Extract the (x, y) coordinate from the center of the cell holding the provided text.  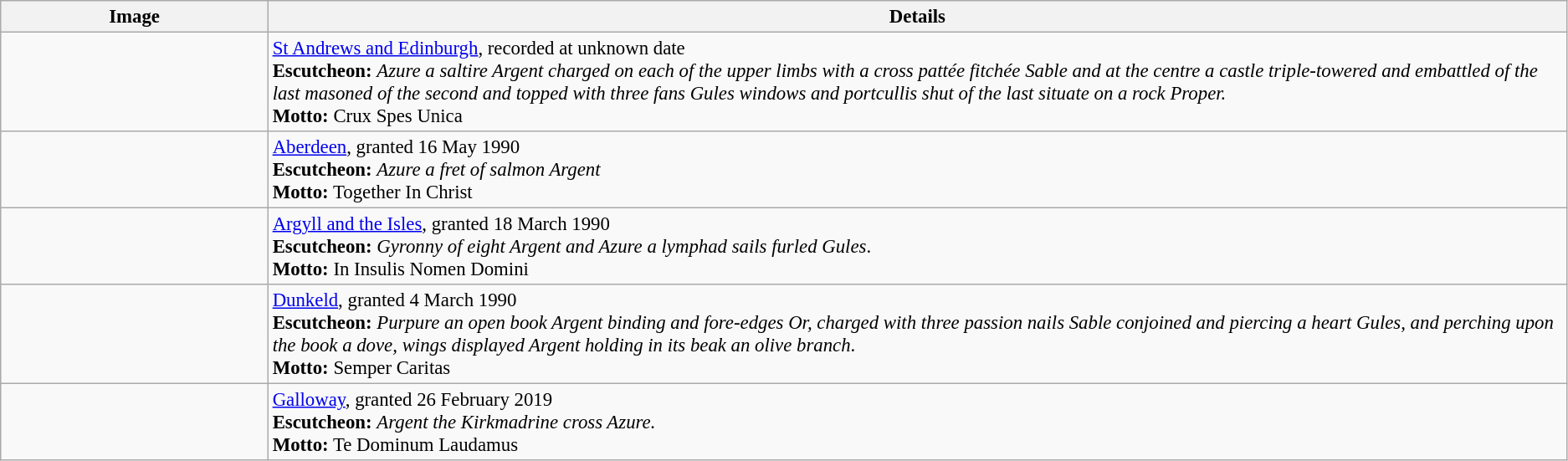
Galloway, granted 26 February 2019Escutcheon: Argent the Kirkmadrine cross Azure. Motto: Te Dominum Laudamus (917, 423)
Argyll and the Isles, granted 18 March 1990Escutcheon: Gyronny of eight Argent and Azure a lymphad sails furled Gules. Motto: In Insulis Nomen Domini (917, 247)
Aberdeen, granted 16 May 1990Escutcheon: Azure a fret of salmon Argent Motto: Together In Christ (917, 170)
Image (135, 17)
Details (917, 17)
